Pinpoint the cell where the given text exists, returning its (X, Y) midpoint coordinate. 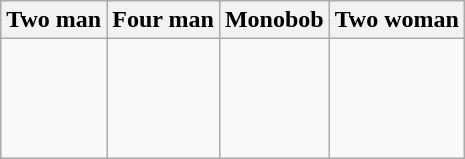
Two man (54, 20)
Monobob (274, 20)
Four man (164, 20)
Two woman (396, 20)
